From the cell containing the given text, extract its center point as [x, y] coordinate. 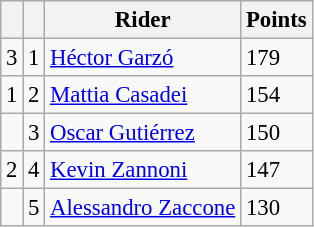
Mattia Casadei [143, 95]
130 [276, 208]
Points [276, 20]
Kevin Zannoni [143, 170]
Alessandro Zaccone [143, 208]
147 [276, 170]
154 [276, 95]
Oscar Gutiérrez [143, 133]
Héctor Garzó [143, 58]
179 [276, 58]
5 [34, 208]
150 [276, 133]
Rider [143, 20]
4 [34, 170]
